Provide the [X, Y] coordinate of the cell's center where the given text is located.  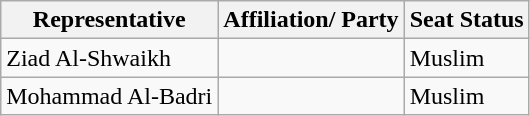
Representative [110, 20]
Affiliation/ Party [311, 20]
Mohammad Al-Badri [110, 96]
Seat Status [466, 20]
Ziad Al-Shwaikh [110, 58]
